Return (X, Y) of the center of cell containing provided text 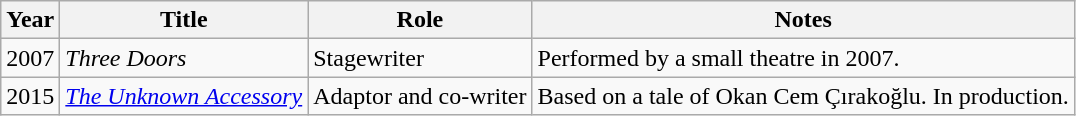
2015 (30, 96)
Role (420, 20)
Year (30, 20)
Notes (803, 20)
Three Doors (184, 58)
Based on a tale of Okan Cem Çırakoğlu. In production. (803, 96)
The Unknown Accessory (184, 96)
2007 (30, 58)
Title (184, 20)
Performed by a small theatre in 2007. (803, 58)
Stagewriter (420, 58)
Adaptor and co-writer (420, 96)
